Extract the (x, y) coordinate from the center of the cell holding the provided text.  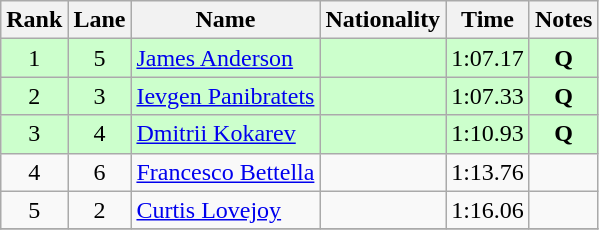
1 (34, 58)
Ievgen Panibratets (226, 96)
1:07.33 (488, 96)
Curtis Lovejoy (226, 210)
1:10.93 (488, 134)
1:13.76 (488, 172)
6 (100, 172)
Rank (34, 20)
Name (226, 20)
Lane (100, 20)
1:07.17 (488, 58)
1:16.06 (488, 210)
James Anderson (226, 58)
Francesco Bettella (226, 172)
Nationality (383, 20)
Dmitrii Kokarev (226, 134)
Time (488, 20)
Notes (563, 20)
